Return (X, Y) of the center of cell containing provided text 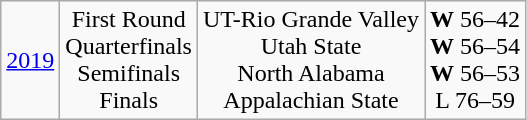
UT-Rio Grande ValleyUtah StateNorth AlabamaAppalachian State (310, 60)
W 56–42W 56–54 W 56–53 L 76–59 (476, 60)
2019 (30, 60)
First RoundQuarterfinalsSemifinalsFinals (129, 60)
